From the cell containing the given text, extract its center point as [x, y] coordinate. 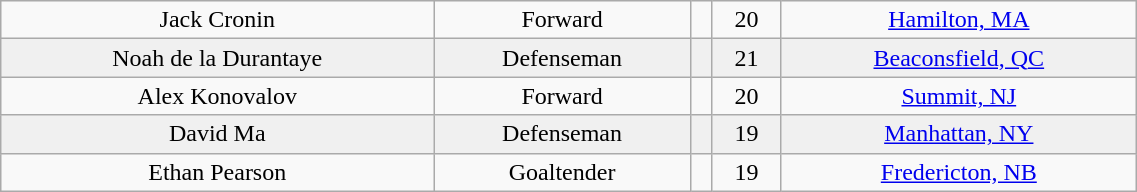
Jack Cronin [218, 20]
Goaltender [562, 172]
Fredericton, NB [959, 172]
Manhattan, NY [959, 134]
21 [746, 58]
Noah de la Durantaye [218, 58]
Alex Konovalov [218, 96]
Hamilton, MA [959, 20]
Beaconsfield, QC [959, 58]
Ethan Pearson [218, 172]
David Ma [218, 134]
Summit, NJ [959, 96]
